Pinpoint the cell where the given text exists, returning its (X, Y) midpoint coordinate. 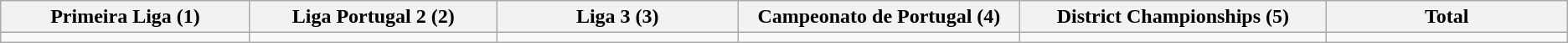
Total (1447, 17)
Campeonato de Portugal (4) (879, 17)
Liga Portugal 2 (2) (374, 17)
Liga 3 (3) (617, 17)
District Championships (5) (1173, 17)
Primeira Liga (1) (126, 17)
